Find where the given text appears and provide that cell's center as [x, y] coordinate. 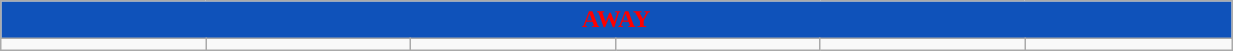
AWAY [616, 20]
